Return the (x, y) coordinate for the center point of the cell that contains the specified text.  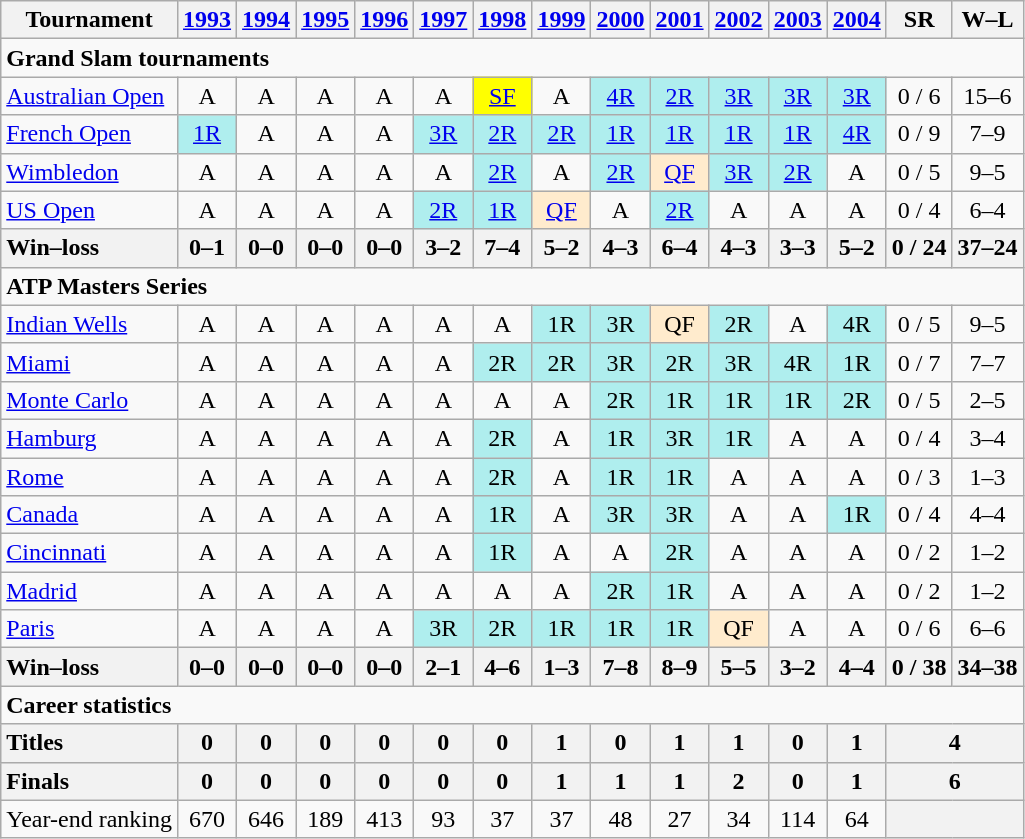
Hamburg (90, 438)
8–9 (680, 667)
Tournament (90, 20)
646 (266, 819)
2004 (856, 20)
670 (208, 819)
3–4 (988, 438)
Career statistics (512, 705)
1999 (562, 20)
0 / 9 (919, 134)
Titles (90, 743)
1998 (502, 20)
0 / 7 (919, 362)
64 (856, 819)
2000 (620, 20)
1997 (444, 20)
W–L (988, 20)
27 (680, 819)
6–6 (988, 629)
48 (620, 819)
French Open (90, 134)
7–9 (988, 134)
0–1 (208, 248)
2–1 (444, 667)
34 (738, 819)
SR (919, 20)
Paris (90, 629)
2002 (738, 20)
Finals (90, 781)
1993 (208, 20)
Miami (90, 362)
7–4 (502, 248)
1995 (326, 20)
Canada (90, 515)
2001 (680, 20)
5–5 (738, 667)
2003 (798, 20)
Year-end ranking (90, 819)
4–6 (502, 667)
7–8 (620, 667)
0 / 3 (919, 477)
6 (954, 781)
413 (384, 819)
1996 (384, 20)
Indian Wells (90, 324)
37–24 (988, 248)
Monte Carlo (90, 400)
Rome (90, 477)
114 (798, 819)
7–7 (988, 362)
0 / 24 (919, 248)
Australian Open (90, 96)
Cincinnati (90, 553)
Grand Slam tournaments (512, 58)
2–5 (988, 400)
4 (954, 743)
189 (326, 819)
3–3 (798, 248)
Wimbledon (90, 172)
2 (738, 781)
SF (502, 96)
US Open (90, 210)
ATP Masters Series (512, 286)
Madrid (90, 591)
93 (444, 819)
1994 (266, 20)
15–6 (988, 96)
0 / 38 (919, 667)
34–38 (988, 667)
